For the text-containing cell, return its midpoint in (x, y) coordinate format. 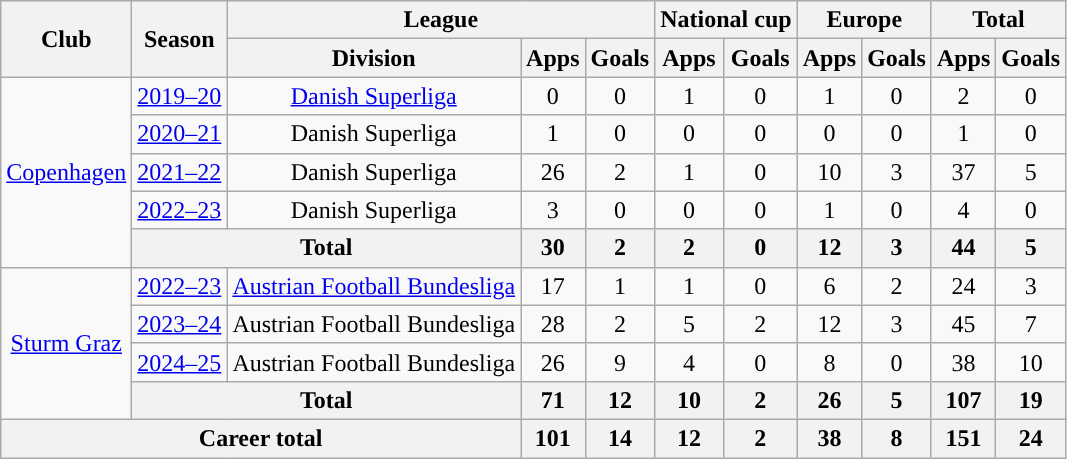
71 (553, 400)
7 (1031, 324)
League (441, 20)
2021–22 (180, 172)
151 (963, 438)
37 (963, 172)
Season (180, 39)
2024–25 (180, 362)
Club (66, 39)
National cup (726, 20)
30 (553, 248)
14 (620, 438)
Europe (864, 20)
Career total (261, 438)
Sturm Graz (66, 343)
44 (963, 248)
45 (963, 324)
101 (553, 438)
19 (1031, 400)
28 (553, 324)
Copenhagen (66, 172)
2020–21 (180, 134)
2019–20 (180, 96)
2023–24 (180, 324)
9 (620, 362)
Division (374, 58)
17 (553, 286)
6 (829, 286)
107 (963, 400)
